Scan for the cell matching the given text and deliver its [X, Y] coordinate at center. 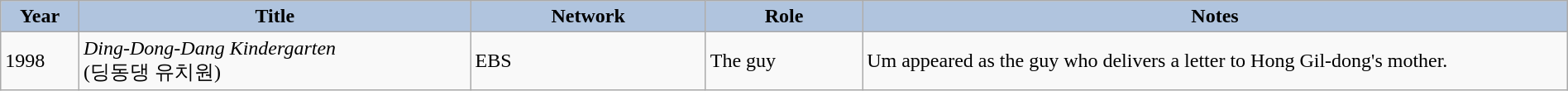
Year [40, 17]
The guy [784, 61]
Notes [1216, 17]
Title [275, 17]
Ding-Dong-Dang Kindergarten(딩동댕 유치원) [275, 61]
Network [588, 17]
1998 [40, 61]
Um appeared as the guy who delivers a letter to Hong Gil-dong's mother. [1216, 61]
EBS [588, 61]
Role [784, 17]
